Output the [X, Y] coordinate of the center of the cell containing the given text.  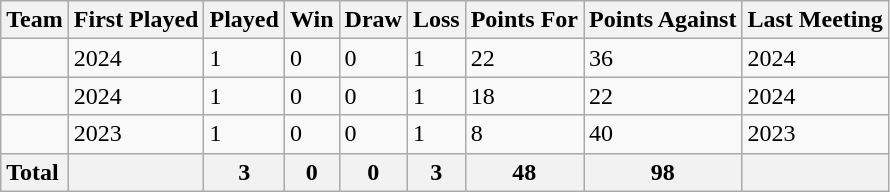
Points For [524, 20]
Total [35, 172]
Last Meeting [815, 20]
Points Against [663, 20]
36 [663, 58]
8 [524, 134]
Played [244, 20]
98 [663, 172]
Draw [373, 20]
48 [524, 172]
Win [312, 20]
Team [35, 20]
First Played [136, 20]
18 [524, 96]
Loss [436, 20]
40 [663, 134]
